Search for the cell housing the specified text and yield its [x, y] center coordinate. 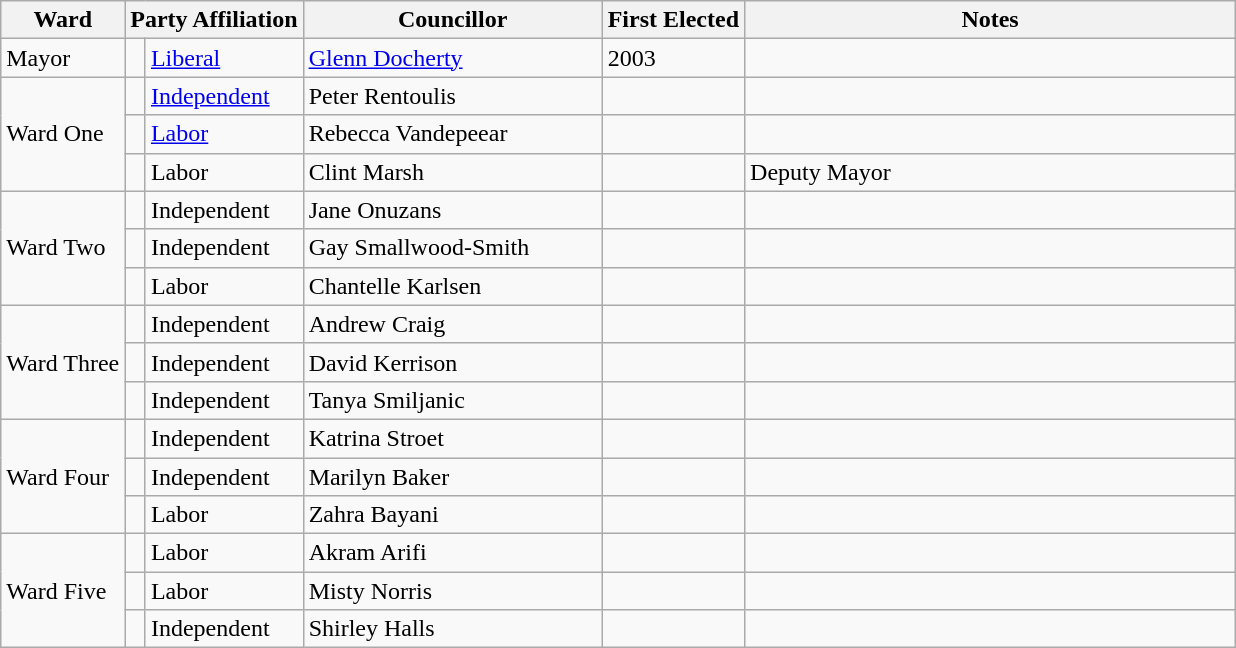
Ward Four [63, 476]
Glenn Docherty [452, 58]
Mayor [63, 58]
Marilyn Baker [452, 477]
Clint Marsh [452, 172]
Chantelle Karlsen [452, 286]
Liberal [224, 58]
Misty Norris [452, 591]
Ward Three [63, 362]
Akram Arifi [452, 553]
Zahra Bayani [452, 515]
Deputy Mayor [990, 172]
2003 [673, 58]
Shirley Halls [452, 629]
Ward Five [63, 591]
Peter Rentoulis [452, 96]
Councillor [452, 20]
Rebecca Vandepeear [452, 134]
First Elected [673, 20]
Katrina Stroet [452, 438]
Andrew Craig [452, 324]
David Kerrison [452, 362]
Party Affiliation [214, 20]
Tanya Smiljanic [452, 400]
Ward Two [63, 248]
Ward One [63, 134]
Notes [990, 20]
Ward [63, 20]
Jane Onuzans [452, 210]
Gay Smallwood-Smith [452, 248]
